Find where the given text appears and provide that cell's center as (x, y) coordinate. 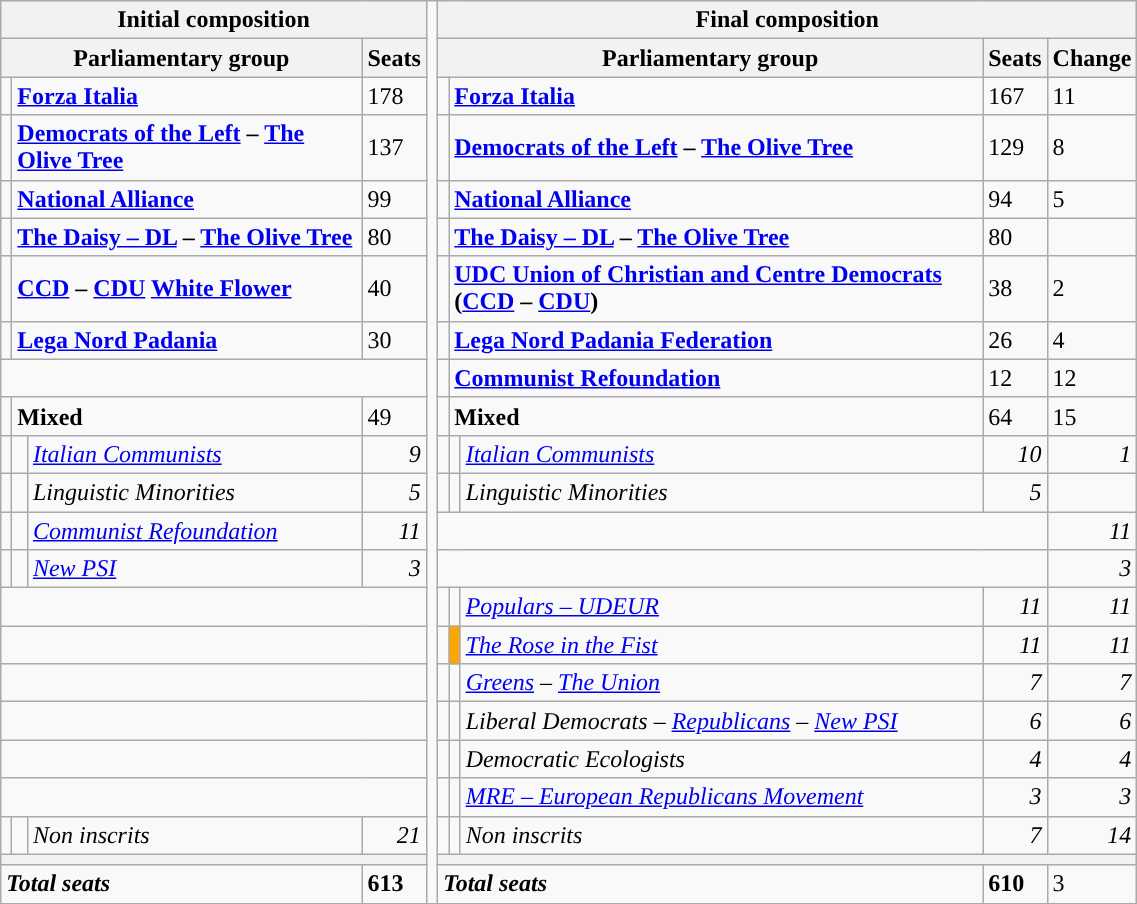
1 (1092, 454)
10 (1015, 454)
9 (394, 454)
167 (1015, 96)
99 (394, 199)
Final composition (788, 20)
610 (1015, 884)
49 (394, 416)
The Rose in the Fist (722, 645)
MRE – European Republicans Movement (722, 797)
178 (394, 96)
Lega Nord Padania (187, 340)
21 (394, 835)
129 (1015, 148)
64 (1015, 416)
Populars – UDEUR (722, 607)
Initial composition (214, 20)
Liberal Democrats – Republicans – New PSI (722, 721)
Democratic Ecologists (722, 759)
30 (394, 340)
Greens – The Union (722, 683)
26 (1015, 340)
Change (1092, 58)
8 (1092, 148)
UDC Union of Christian and Centre Democrats (CCD – CDU) (716, 288)
CCD – CDU White Flower (187, 288)
14 (1092, 835)
613 (394, 884)
Lega Nord Padania Federation (716, 340)
137 (394, 148)
38 (1015, 288)
New PSI (194, 569)
2 (1092, 288)
15 (1092, 416)
94 (1015, 199)
40 (394, 288)
